Output the (X, Y) coordinate of the center of the cell containing the given text.  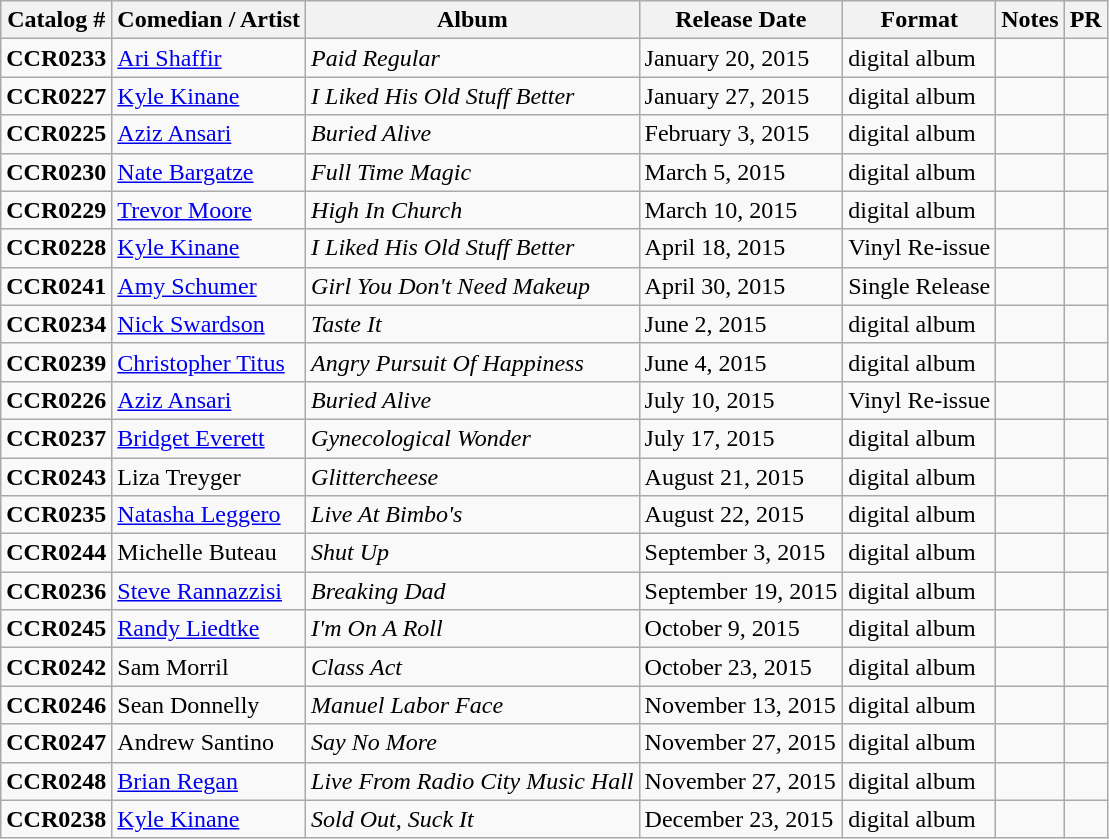
June 4, 2015 (741, 362)
August 22, 2015 (741, 515)
Breaking Dad (472, 591)
Nick Swardson (209, 324)
September 3, 2015 (741, 553)
October 23, 2015 (741, 667)
Format (920, 20)
Andrew Santino (209, 743)
Full Time Magic (472, 172)
Paid Regular (472, 58)
Nate Bargatze (209, 172)
December 23, 2015 (741, 819)
Amy Schumer (209, 286)
Trevor Moore (209, 210)
April 18, 2015 (741, 248)
April 30, 2015 (741, 286)
November 13, 2015 (741, 705)
CCR0246 (56, 705)
CCR0225 (56, 134)
Michelle Buteau (209, 553)
Comedian / Artist (209, 20)
Ari Shaffir (209, 58)
CCR0245 (56, 629)
I'm On A Roll (472, 629)
Glittercheese (472, 477)
August 21, 2015 (741, 477)
Liza Treyger (209, 477)
Bridget Everett (209, 438)
Natasha Leggero (209, 515)
Live At Bimbo's (472, 515)
January 20, 2015 (741, 58)
Single Release (920, 286)
Sean Donnelly (209, 705)
June 2, 2015 (741, 324)
January 27, 2015 (741, 96)
Class Act (472, 667)
CCR0229 (56, 210)
CCR0241 (56, 286)
March 10, 2015 (741, 210)
CCR0239 (56, 362)
Girl You Don't Need Makeup (472, 286)
CCR0230 (56, 172)
CCR0243 (56, 477)
CCR0244 (56, 553)
Album (472, 20)
CCR0247 (56, 743)
Release Date (741, 20)
October 9, 2015 (741, 629)
Sam Morril (209, 667)
CCR0227 (56, 96)
Steve Rannazzisi (209, 591)
CCR0236 (56, 591)
July 17, 2015 (741, 438)
February 3, 2015 (741, 134)
July 10, 2015 (741, 400)
CCR0242 (56, 667)
Christopher Titus (209, 362)
Gynecological Wonder (472, 438)
CCR0238 (56, 819)
Catalog # (56, 20)
CCR0228 (56, 248)
Randy Liedtke (209, 629)
Taste It (472, 324)
CCR0237 (56, 438)
High In Church (472, 210)
PR (1086, 20)
Angry Pursuit Of Happiness (472, 362)
Sold Out, Suck It (472, 819)
Brian Regan (209, 781)
CCR0248 (56, 781)
CCR0226 (56, 400)
September 19, 2015 (741, 591)
Notes (1030, 20)
Live From Radio City Music Hall (472, 781)
Say No More (472, 743)
CCR0235 (56, 515)
Shut Up (472, 553)
March 5, 2015 (741, 172)
CCR0233 (56, 58)
CCR0234 (56, 324)
Manuel Labor Face (472, 705)
